Return the (x, y) coordinate for the center point of the cell that contains the specified text.  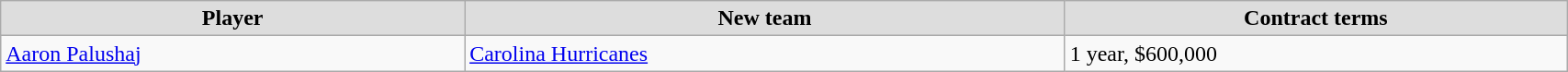
Contract terms (1315, 18)
1 year, $600,000 (1315, 54)
Player (233, 18)
Aaron Palushaj (233, 54)
Carolina Hurricanes (765, 54)
New team (765, 18)
